Provide the [X, Y] coordinate of the cell's center where the given text is located.  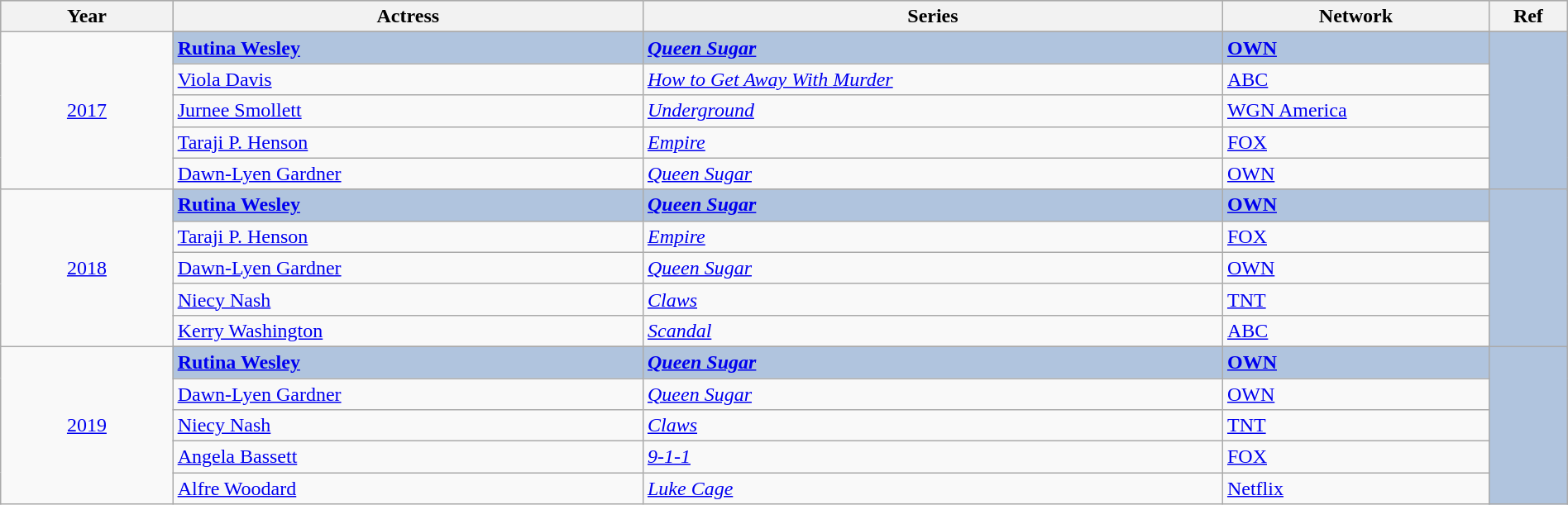
Viola Davis [408, 79]
2018 [87, 268]
2017 [87, 111]
2019 [87, 425]
Alfre Woodard [408, 488]
Angela Bassett [408, 457]
How to Get Away With Murder [933, 79]
Ref [1528, 17]
9-1-1 [933, 457]
Kerry Washington [408, 331]
Scandal [933, 331]
Year [87, 17]
Jurnee Smollett [408, 111]
WGN America [1355, 111]
Luke Cage [933, 488]
Actress [408, 17]
Series [933, 17]
Netflix [1355, 488]
Underground [933, 111]
Network [1355, 17]
